Extract the [x, y] coordinate from the center of the cell holding the provided text.  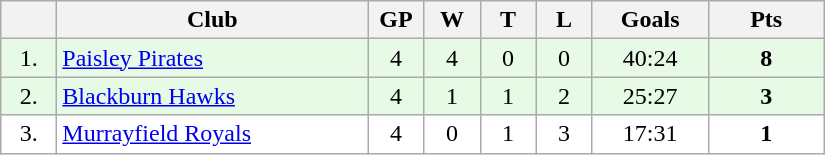
2 [564, 96]
W [452, 20]
T [508, 20]
L [564, 20]
8 [766, 58]
Pts [766, 20]
3. [29, 134]
40:24 [650, 58]
25:27 [650, 96]
Club [212, 20]
17:31 [650, 134]
1. [29, 58]
GP [396, 20]
2. [29, 96]
Goals [650, 20]
Murrayfield Royals [212, 134]
Blackburn Hawks [212, 96]
Paisley Pirates [212, 58]
